Detect which cell encompasses the target text, then output its [X, Y] center coordinate. 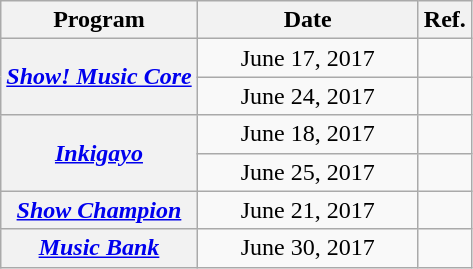
June 17, 2017 [308, 58]
June 21, 2017 [308, 210]
Program [99, 20]
June 25, 2017 [308, 172]
Music Bank [99, 248]
Ref. [444, 20]
June 18, 2017 [308, 134]
June 30, 2017 [308, 248]
Show! Music Core [99, 77]
Inkigayo [99, 153]
Show Champion [99, 210]
June 24, 2017 [308, 96]
Date [308, 20]
